Search for the cell housing the specified text and yield its [X, Y] center coordinate. 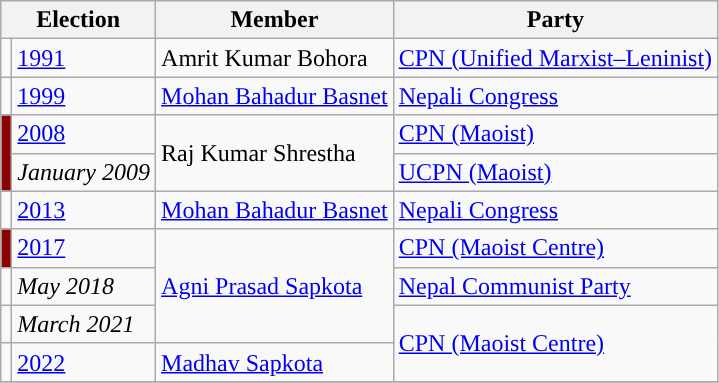
Agni Prasad Sapkota [275, 286]
Amrit Kumar Bohora [275, 58]
CPN (Maoist) [555, 134]
Raj Kumar Shrestha [275, 153]
Party [555, 20]
2022 [84, 362]
CPN (Unified Marxist–Leninist) [555, 58]
2013 [84, 210]
March 2021 [84, 324]
Member [275, 20]
Nepal Communist Party [555, 286]
Madhav Sapkota [275, 362]
1999 [84, 96]
January 2009 [84, 172]
2017 [84, 248]
May 2018 [84, 286]
Election [78, 20]
1991 [84, 58]
2008 [84, 134]
UCPN (Maoist) [555, 172]
